Find where the given text appears and provide that cell's center as [X, Y] coordinate. 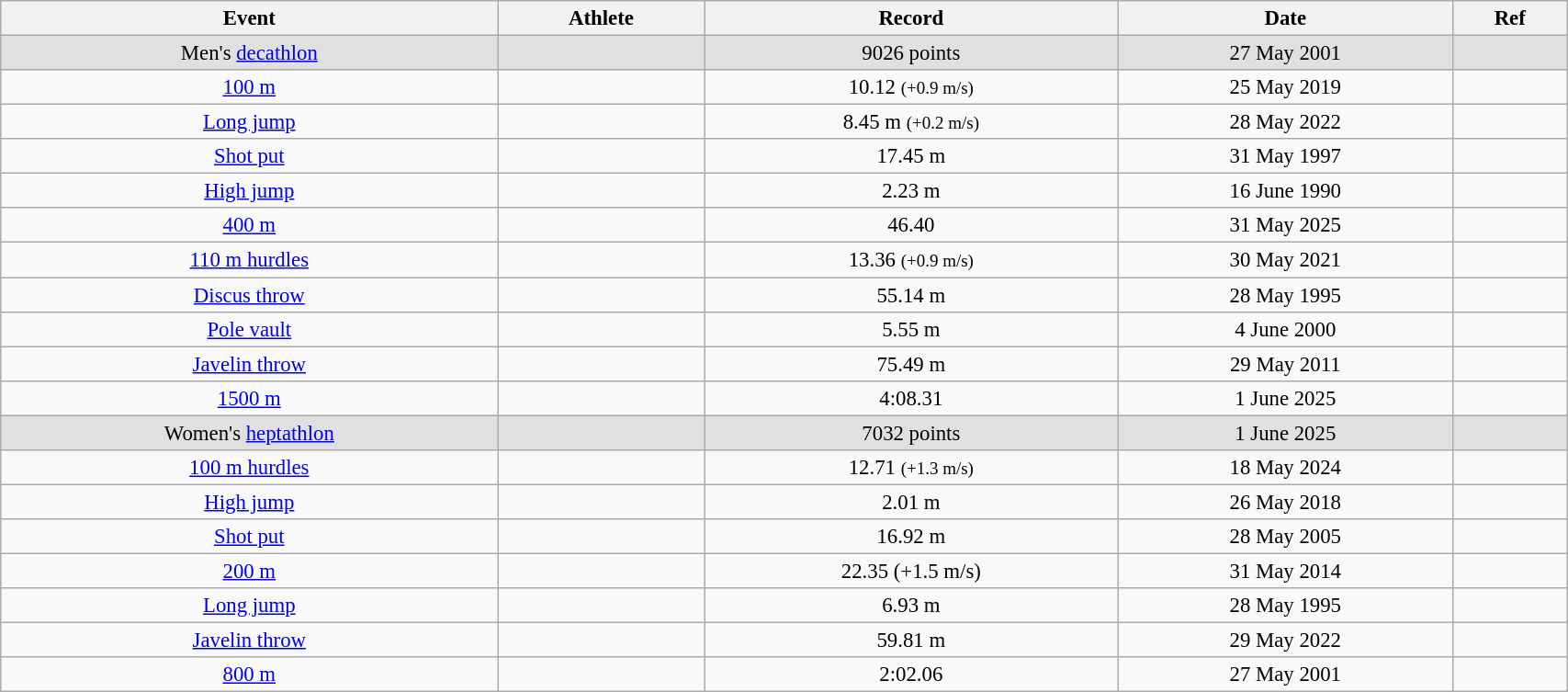
100 m [250, 87]
4:08.31 [911, 398]
Record [911, 18]
Date [1286, 18]
22.35 (+1.5 m/s) [911, 571]
800 m [250, 675]
46.40 [911, 225]
5.55 m [911, 329]
200 m [250, 571]
2.23 m [911, 191]
31 May 2025 [1286, 225]
4 June 2000 [1286, 329]
16.92 m [911, 537]
Ref [1510, 18]
100 m hurdles [250, 468]
59.81 m [911, 641]
30 May 2021 [1286, 260]
10.12 (+0.9 m/s) [911, 87]
13.36 (+0.9 m/s) [911, 260]
26 May 2018 [1286, 502]
6.93 m [911, 606]
7032 points [911, 433]
8.45 m (+0.2 m/s) [911, 122]
Men's decathlon [250, 53]
25 May 2019 [1286, 87]
28 May 2005 [1286, 537]
55.14 m [911, 295]
9026 points [911, 53]
Event [250, 18]
31 May 2014 [1286, 571]
31 May 1997 [1286, 156]
2.01 m [911, 502]
29 May 2011 [1286, 364]
29 May 2022 [1286, 641]
Pole vault [250, 329]
17.45 m [911, 156]
16 June 1990 [1286, 191]
2:02.06 [911, 675]
Discus throw [250, 295]
1500 m [250, 398]
18 May 2024 [1286, 468]
400 m [250, 225]
12.71 (+1.3 m/s) [911, 468]
110 m hurdles [250, 260]
75.49 m [911, 364]
Women's heptathlon [250, 433]
Athlete [601, 18]
28 May 2022 [1286, 122]
